Determine the (X, Y) coordinate at the center of the cell enclosing the given text.  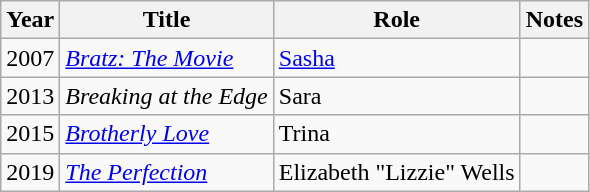
Bratz: The Movie (166, 58)
Breaking at the Edge (166, 96)
Brotherly Love (166, 134)
Role (396, 20)
Trina (396, 134)
Title (166, 20)
2007 (30, 58)
The Perfection (166, 172)
Year (30, 20)
Notes (554, 20)
Sara (396, 96)
2019 (30, 172)
Sasha (396, 58)
Elizabeth "Lizzie" Wells (396, 172)
2013 (30, 96)
2015 (30, 134)
